Output the [x, y] coordinate of the center of the cell containing the given text.  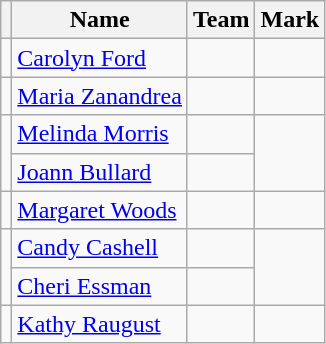
Joann Bullard [100, 172]
Kathy Raugust [100, 324]
Candy Cashell [100, 248]
Name [100, 20]
Margaret Woods [100, 210]
Maria Zanandrea [100, 96]
Mark [290, 20]
Carolyn Ford [100, 58]
Team [221, 20]
Cheri Essman [100, 286]
Melinda Morris [100, 134]
